For the text-containing cell, return its midpoint in [X, Y] coordinate format. 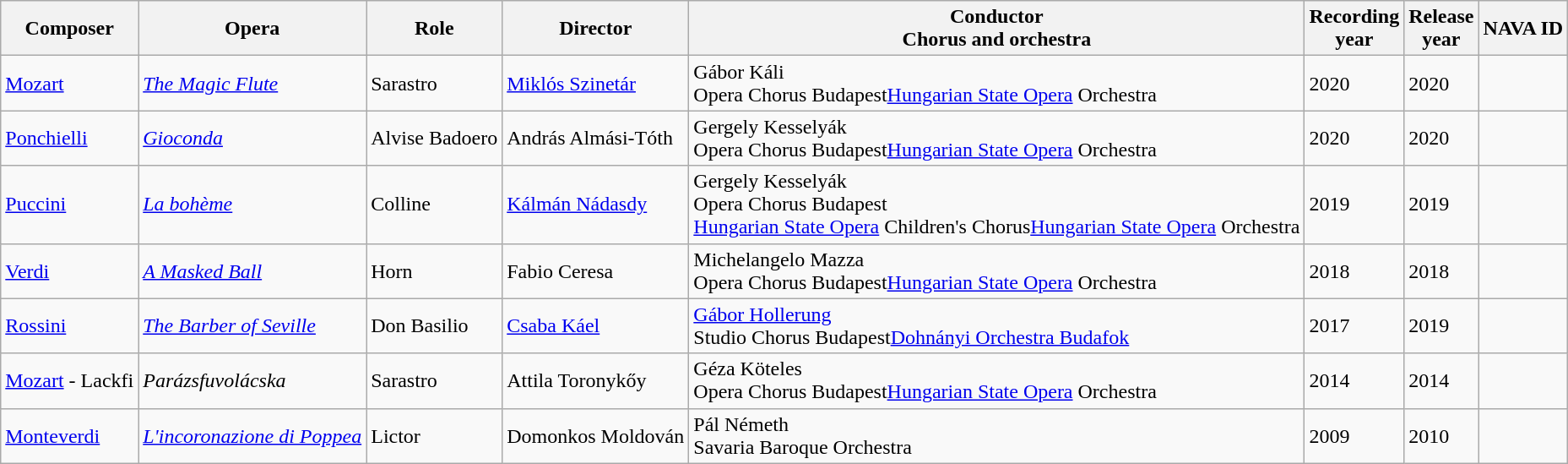
ConductorChorus and orchestra [996, 29]
Mozart [69, 83]
Fabio Ceresa [596, 270]
Don Basilio [434, 326]
Colline [434, 205]
Gergely KesselyákOpera Chorus BudapestHungarian State Opera Orchestra [996, 139]
Verdi [69, 270]
NAVA ID [1523, 29]
Horn [434, 270]
The Barber of Seville [252, 326]
The Magic Flute [252, 83]
L'incoronazione di Poppea [252, 436]
Rossini [69, 326]
Pál NémethSavaria Baroque Orchestra [996, 436]
Role [434, 29]
Lictor [434, 436]
Releaseyear [1441, 29]
2017 [1354, 326]
Ponchielli [69, 139]
Kálmán Nádasdy [596, 205]
Puccini [69, 205]
A Masked Ball [252, 270]
Opera [252, 29]
Parázsfuvolácska [252, 380]
Gergely KesselyákOpera Chorus BudapestHungarian State Opera Children's ChorusHungarian State Opera Orchestra [996, 205]
La bohème [252, 205]
Michelangelo MazzaOpera Chorus BudapestHungarian State Opera Orchestra [996, 270]
Composer [69, 29]
Géza KötelesOpera Chorus BudapestHungarian State Opera Orchestra [996, 380]
Alvise Badoero [434, 139]
Recordingyear [1354, 29]
András Almási-Tóth [596, 139]
Monteverdi [69, 436]
Director [596, 29]
Csaba Káel [596, 326]
Attila Toronykőy [596, 380]
Gábor KáliOpera Chorus BudapestHungarian State Opera Orchestra [996, 83]
Gioconda [252, 139]
Miklós Szinetár [596, 83]
2009 [1354, 436]
Domonkos Moldován [596, 436]
2010 [1441, 436]
Gábor HollerungStudio Chorus BudapestDohnányi Orchestra Budafok [996, 326]
Mozart - Lackfi [69, 380]
